Provide the (x, y) coordinate of the cell's center where the given text is located.  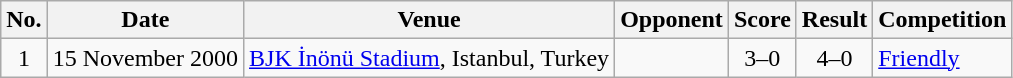
15 November 2000 (145, 58)
Result (834, 20)
BJK İnönü Stadium, Istanbul, Turkey (430, 58)
Venue (430, 20)
Opponent (672, 20)
Date (145, 20)
3–0 (762, 58)
No. (24, 20)
4–0 (834, 58)
Friendly (942, 58)
1 (24, 58)
Competition (942, 20)
Score (762, 20)
